Return the [X, Y] coordinate for the center point of the cell that contains the specified text.  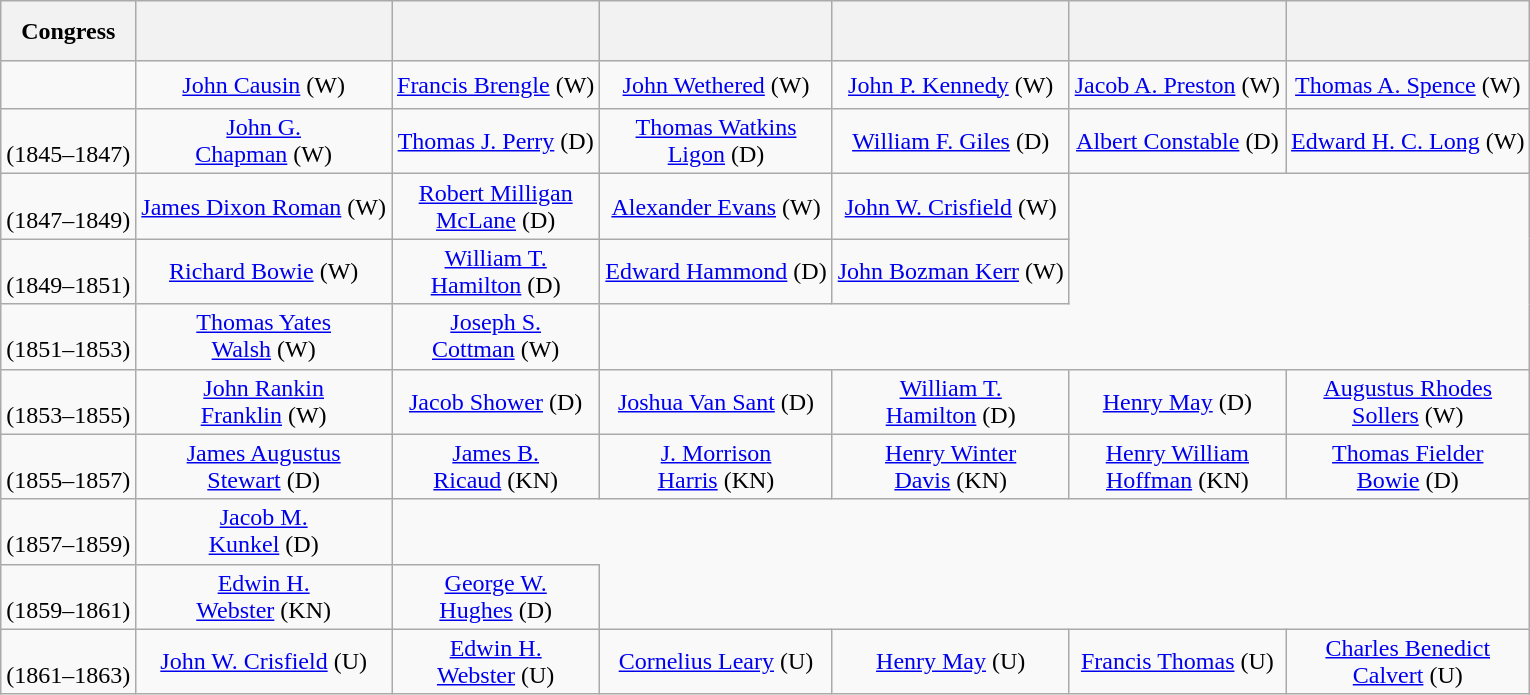
Edward Hammond (D) [716, 272]
William F. Giles (D) [950, 142]
James Dixon Roman (W) [264, 206]
(1847–1849) [68, 206]
(1855–1857) [68, 466]
Thomas J. Perry (D) [496, 142]
John W. Crisfield (W) [950, 206]
Henry WinterDavis (KN) [950, 466]
Henry WilliamHoffman (KN) [1177, 466]
(1859–1861) [68, 596]
John W. Crisfield (U) [264, 662]
John G.Chapman (W) [264, 142]
(1853–1855) [68, 402]
Joshua Van Sant (D) [716, 402]
John P. Kennedy (W) [950, 85]
(1851–1853) [68, 336]
Alexander Evans (W) [716, 206]
Charles BenedictCalvert (U) [1408, 662]
Jacob Shower (D) [496, 402]
Joseph S.Cottman (W) [496, 336]
Albert Constable (D) [1177, 142]
Francis Brengle (W) [496, 85]
Henry May (D) [1177, 402]
Edwin H.Webster (KN) [264, 596]
Thomas FielderBowie (D) [1408, 466]
John Wethered (W) [716, 85]
Congress [68, 31]
Edward H. C. Long (W) [1408, 142]
(1849–1851) [68, 272]
(1861–1863) [68, 662]
John RankinFranklin (W) [264, 402]
George W.Hughes (D) [496, 596]
Robert MilliganMcLane (D) [496, 206]
Augustus RhodesSollers (W) [1408, 402]
John Causin (W) [264, 85]
Henry May (U) [950, 662]
Richard Bowie (W) [264, 272]
James AugustusStewart (D) [264, 466]
Cornelius Leary (U) [716, 662]
(1845–1847) [68, 142]
(1857–1859) [68, 532]
Francis Thomas (U) [1177, 662]
Edwin H.Webster (U) [496, 662]
John Bozman Kerr (W) [950, 272]
Thomas WatkinsLigon (D) [716, 142]
James B.Ricaud (KN) [496, 466]
Thomas YatesWalsh (W) [264, 336]
Jacob M.Kunkel (D) [264, 532]
Thomas A. Spence (W) [1408, 85]
Jacob A. Preston (W) [1177, 85]
J. MorrisonHarris (KN) [716, 466]
